Return [X, Y] of the center of cell containing provided text 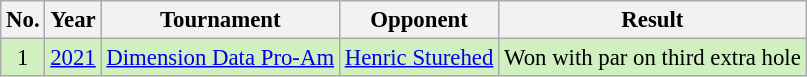
Dimension Data Pro-Am [220, 58]
2021 [73, 58]
No. [23, 20]
Henric Sturehed [418, 58]
Tournament [220, 20]
Year [73, 20]
Opponent [418, 20]
Result [652, 20]
Won with par on third extra hole [652, 58]
1 [23, 58]
